Output the [X, Y] coordinate of the center of the cell containing the given text.  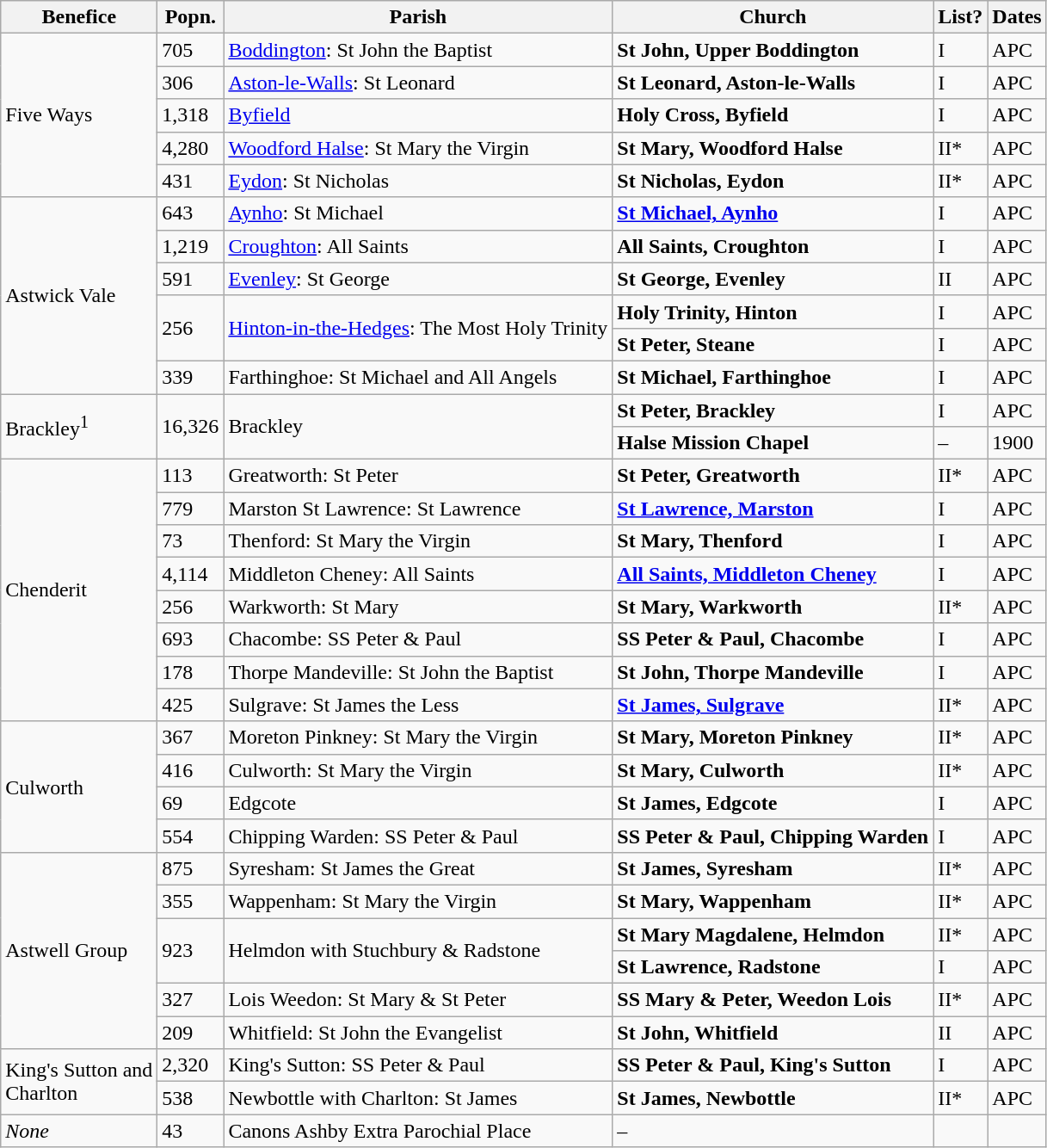
Croughton: All Saints [418, 246]
Woodford Halse: St Mary the Virgin [418, 148]
St Mary, Warkworth [773, 607]
All Saints, Middleton Cheney [773, 574]
Popn. [191, 17]
Syresham: St James the Great [418, 868]
643 [191, 213]
St Leonard, Aston-le-Walls [773, 83]
Greatworth: St Peter [418, 476]
923 [191, 950]
St Peter, Brackley [773, 410]
St James, Newbottle [773, 1098]
705 [191, 50]
St Mary, Thenford [773, 541]
4,114 [191, 574]
St James, Edgcote [773, 803]
Chenderit [79, 590]
List? [960, 17]
113 [191, 476]
Lois Weedon: St Mary & St Peter [418, 1000]
Brackley1 [79, 427]
Boddington: St John the Baptist [418, 50]
St George, Evenley [773, 279]
Holy Cross, Byfield [773, 115]
431 [191, 181]
SS Peter & Paul, King's Sutton [773, 1065]
Parish [418, 17]
King's Sutton: SS Peter & Paul [418, 1065]
Chacombe: SS Peter & Paul [418, 639]
43 [191, 1131]
Middleton Cheney: All Saints [418, 574]
Warkworth: St Mary [418, 607]
Holy Trinity, Hinton [773, 312]
St Mary, Wappenham [773, 901]
Eydon: St Nicholas [418, 181]
69 [191, 803]
St Lawrence, Marston [773, 509]
1900 [1017, 443]
Culworth [79, 787]
Aston-le-Walls: St Leonard [418, 83]
306 [191, 83]
Dates [1017, 17]
St Peter, Greatworth [773, 476]
1,318 [191, 115]
538 [191, 1098]
St John, Upper Boddington [773, 50]
Evenley: St George [418, 279]
Helmdon with Stuchbury & Radstone [418, 950]
SS Mary & Peter, Weedon Lois [773, 1000]
73 [191, 541]
4,280 [191, 148]
Church [773, 17]
SS Peter & Paul, Chipping Warden [773, 836]
Newbottle with Charlton: St James [418, 1098]
Chipping Warden: SS Peter & Paul [418, 836]
St John, Thorpe Mandeville [773, 672]
Aynho: St Michael [418, 213]
554 [191, 836]
St Mary Magdalene, Helmdon [773, 934]
875 [191, 868]
591 [191, 279]
Five Ways [79, 115]
St Mary, Culworth [773, 770]
St Nicholas, Eydon [773, 181]
Marston St Lawrence: St Lawrence [418, 509]
Astwell Group [79, 950]
St Lawrence, Radstone [773, 967]
693 [191, 639]
178 [191, 672]
Byfield [418, 115]
Brackley [418, 427]
All Saints, Croughton [773, 246]
Moreton Pinkney: St Mary the Virgin [418, 738]
416 [191, 770]
1,219 [191, 246]
779 [191, 509]
Culworth: St Mary the Virgin [418, 770]
St James, Sulgrave [773, 705]
St Mary, Woodford Halse [773, 148]
Benefice [79, 17]
327 [191, 1000]
King's Sutton andCharlton [79, 1082]
Thorpe Mandeville: St John the Baptist [418, 672]
St Michael, Farthinghoe [773, 377]
SS Peter & Paul, Chacombe [773, 639]
St John, Whitfield [773, 1033]
Edgcote [418, 803]
209 [191, 1033]
Wappenham: St Mary the Virgin [418, 901]
Hinton-in-the-Hedges: The Most Holy Trinity [418, 328]
St Peter, Steane [773, 344]
355 [191, 901]
Canons Ashby Extra Parochial Place [418, 1131]
St Michael, Aynho [773, 213]
16,326 [191, 427]
Sulgrave: St James the Less [418, 705]
Astwick Vale [79, 295]
339 [191, 377]
Farthinghoe: St Michael and All Angels [418, 377]
425 [191, 705]
St Mary, Moreton Pinkney [773, 738]
None [79, 1131]
Halse Mission Chapel [773, 443]
St James, Syresham [773, 868]
Whitfield: St John the Evangelist [418, 1033]
Thenford: St Mary the Virgin [418, 541]
367 [191, 738]
2,320 [191, 1065]
